Pinpoint the cell where the given text exists, returning its [X, Y] midpoint coordinate. 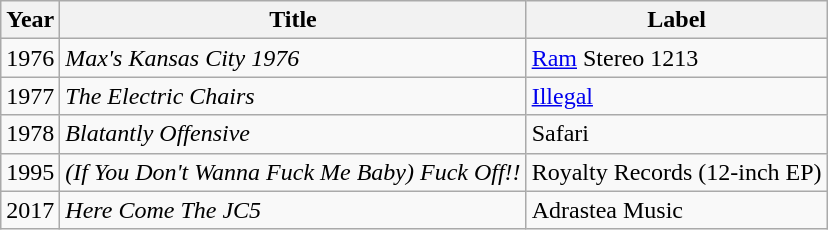
Safari [676, 134]
2017 [30, 210]
Title [293, 20]
Year [30, 20]
1976 [30, 58]
1995 [30, 172]
1977 [30, 96]
Royalty Records (12-inch EP) [676, 172]
Adrastea Music [676, 210]
Ram Stereo 1213 [676, 58]
Max's Kansas City 1976 [293, 58]
The Electric Chairs [293, 96]
Here Come The JC5 [293, 210]
Illegal [676, 96]
Blatantly Offensive [293, 134]
1978 [30, 134]
Label [676, 20]
(If You Don't Wanna Fuck Me Baby) Fuck Off!! [293, 172]
